Pinpoint the cell where the given text exists, returning its [x, y] midpoint coordinate. 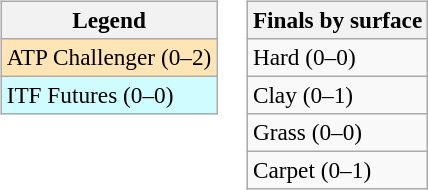
Grass (0–0) [337, 133]
ATP Challenger (0–2) [108, 57]
Hard (0–0) [337, 57]
Carpet (0–1) [337, 171]
ITF Futures (0–0) [108, 95]
Legend [108, 20]
Finals by surface [337, 20]
Clay (0–1) [337, 95]
